Return [X, Y] of the center of cell containing provided text 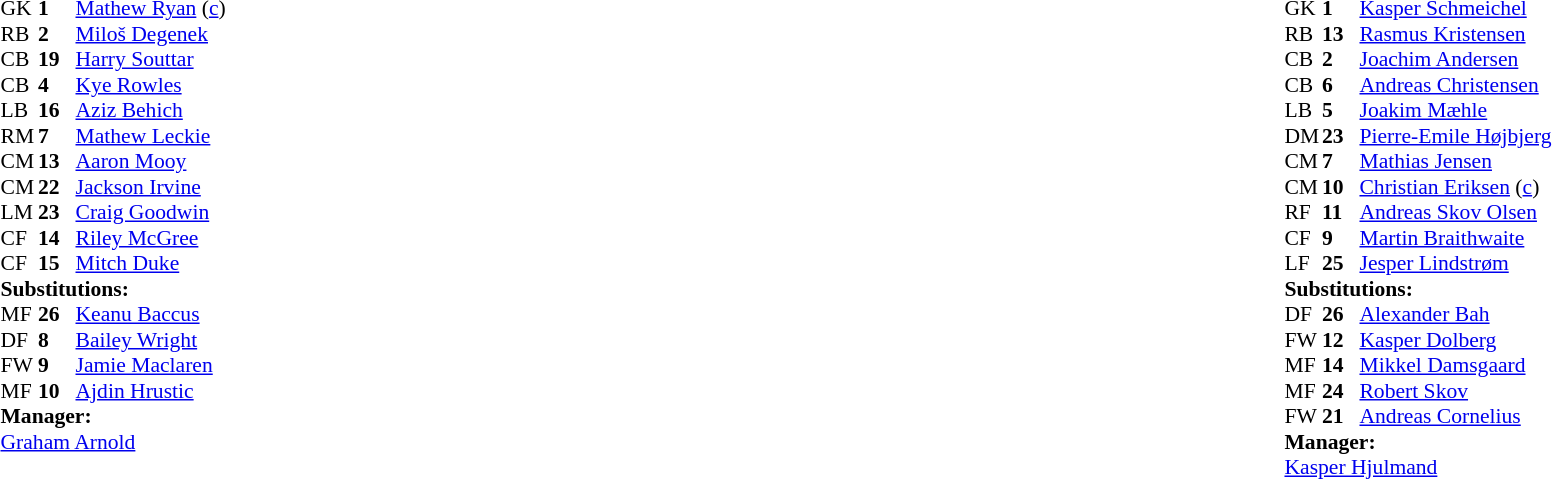
RF [1303, 213]
LM [19, 213]
5 [1341, 111]
Andreas Christensen [1455, 85]
Mitch Duke [151, 263]
25 [1341, 263]
RM [19, 136]
Riley McGree [151, 238]
Joachim Andersen [1455, 59]
12 [1341, 340]
8 [57, 340]
19 [57, 59]
6 [1341, 85]
Aziz Behich [151, 111]
Craig Goodwin [151, 213]
Pierre-Emile Højbjerg [1455, 136]
Kye Rowles [151, 85]
Joakim Mæhle [1455, 111]
16 [57, 111]
Andreas Skov Olsen [1455, 213]
22 [57, 187]
Mathias Jensen [1455, 161]
Jamie Maclaren [151, 365]
Christian Eriksen (c) [1455, 187]
Jackson Irvine [151, 187]
Andreas Cornelius [1455, 417]
DM [1303, 136]
21 [1341, 417]
Graham Arnold [112, 442]
4 [57, 85]
Alexander Bah [1455, 315]
Ajdin Hrustic [151, 391]
Kasper Dolberg [1455, 340]
LF [1303, 263]
Harry Souttar [151, 59]
Martin Braithwaite [1455, 238]
Jesper Lindstrøm [1455, 263]
Rasmus Kristensen [1455, 34]
24 [1341, 391]
Keanu Baccus [151, 315]
Mathew Leckie [151, 136]
Robert Skov [1455, 391]
11 [1341, 213]
Bailey Wright [151, 340]
15 [57, 263]
Mikkel Damsgaard [1455, 365]
Miloš Degenek [151, 34]
Aaron Mooy [151, 161]
